Detect which cell encompasses the target text, then output its (X, Y) center coordinate. 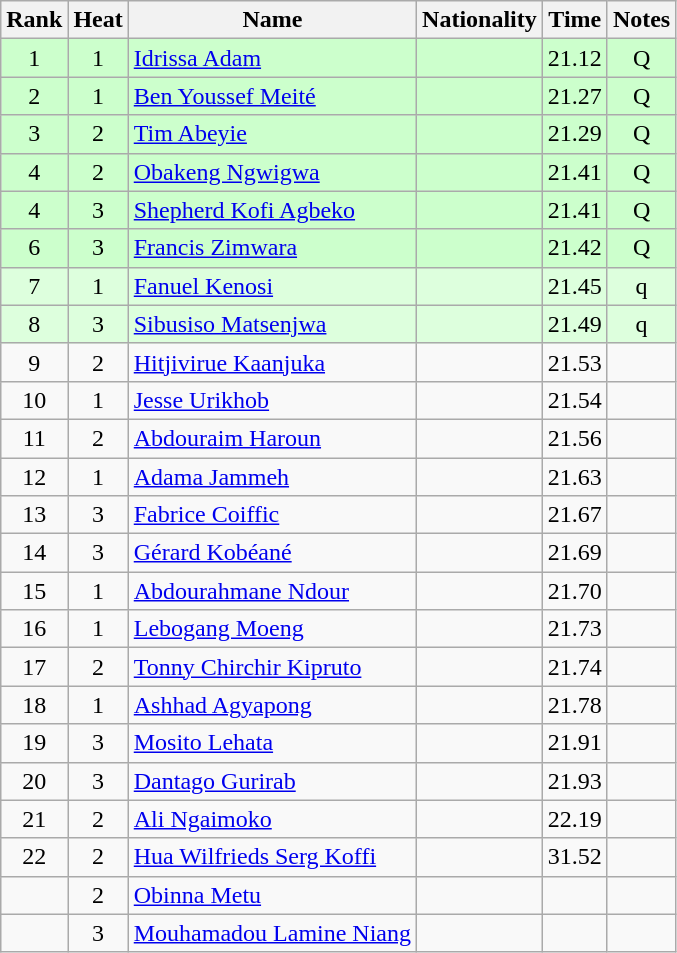
Fanuel Kenosi (272, 286)
18 (34, 705)
Notes (641, 20)
Tonny Chirchir Kipruto (272, 667)
Shepherd Kofi Agbeko (272, 210)
15 (34, 591)
Mouhamadou Lamine Niang (272, 933)
Name (272, 20)
Abdourahmane Ndour (272, 591)
Adama Jammeh (272, 477)
12 (34, 477)
Heat (98, 20)
21.70 (574, 591)
21.29 (574, 134)
Mosito Lehata (272, 743)
Fabrice Coiffic (272, 515)
Idrissa Adam (272, 58)
Obinna Metu (272, 895)
Ben Youssef Meité (272, 96)
21.73 (574, 629)
22.19 (574, 819)
Rank (34, 20)
21.63 (574, 477)
Hitjivirue Kaanjuka (272, 362)
21.12 (574, 58)
Dantago Gurirab (272, 781)
21.91 (574, 743)
21.78 (574, 705)
16 (34, 629)
9 (34, 362)
22 (34, 857)
19 (34, 743)
Hua Wilfrieds Serg Koffi (272, 857)
Jesse Urikhob (272, 400)
10 (34, 400)
21.74 (574, 667)
17 (34, 667)
21.49 (574, 324)
Ashhad Agyapong (272, 705)
7 (34, 286)
21.93 (574, 781)
Tim Abeyie (272, 134)
11 (34, 438)
Francis Zimwara (272, 248)
14 (34, 553)
21.45 (574, 286)
Lebogang Moeng (272, 629)
Abdouraim Haroun (272, 438)
20 (34, 781)
8 (34, 324)
21.53 (574, 362)
21.42 (574, 248)
21 (34, 819)
21.27 (574, 96)
Nationality (480, 20)
6 (34, 248)
21.69 (574, 553)
21.54 (574, 400)
Time (574, 20)
Sibusiso Matsenjwa (272, 324)
31.52 (574, 857)
Gérard Kobéané (272, 553)
Ali Ngaimoko (272, 819)
Obakeng Ngwigwa (272, 172)
21.67 (574, 515)
21.56 (574, 438)
13 (34, 515)
